Detect which cell encompasses the target text, then output its (x, y) center coordinate. 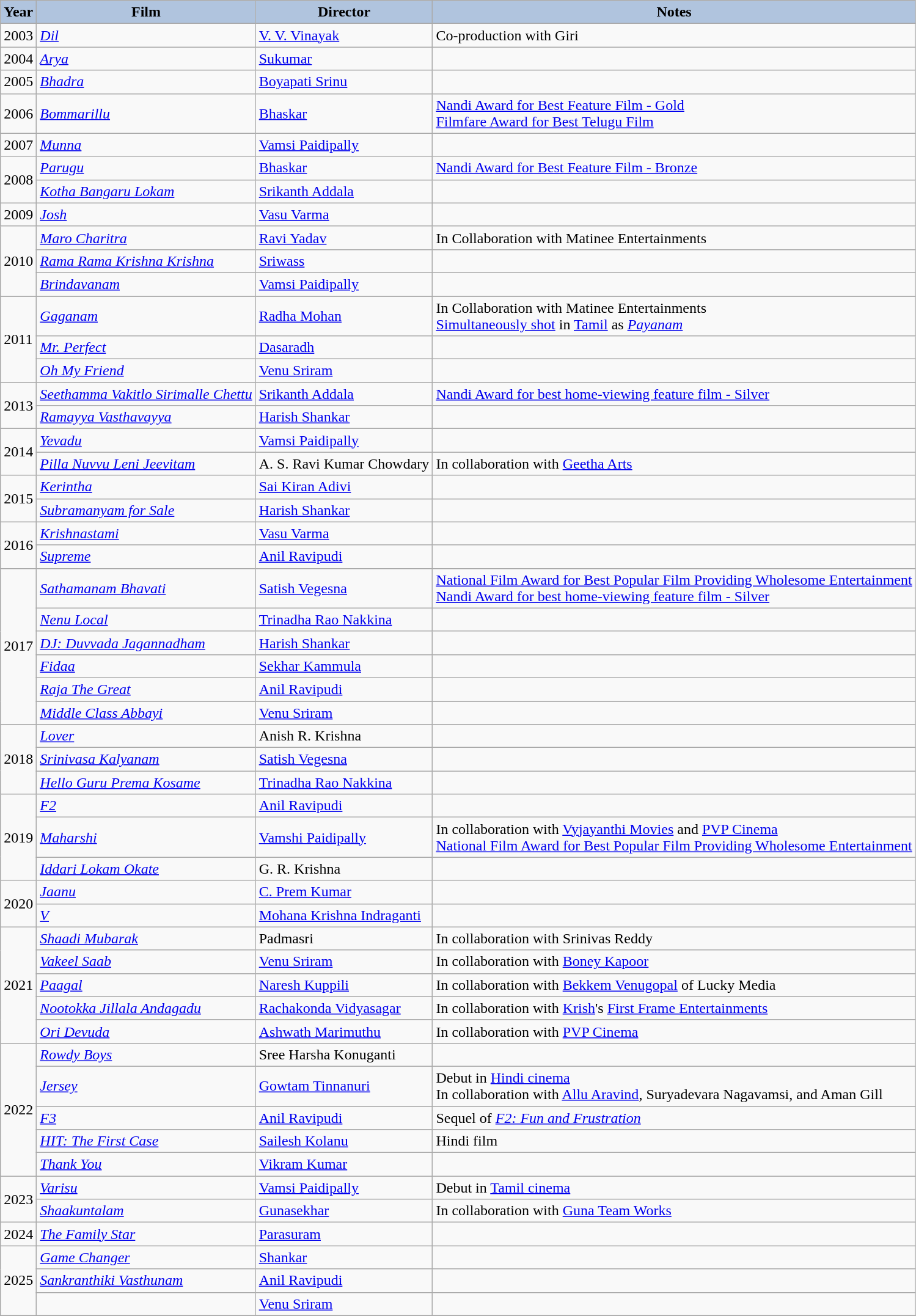
Middle Class Abbayi (146, 713)
G. R. Krishna (344, 869)
In collaboration with Guna Team Works (674, 1211)
Paagal (146, 985)
Nootokka Jillala Andagadu (146, 1008)
Dasaradh (344, 348)
In collaboration with Vyjayanthi Movies and PVP CinemaNational Film Award for Best Popular Film Providing Wholesome Entertainment (674, 837)
In collaboration with Krish's First Frame Entertainments (674, 1008)
In collaboration with Boney Kapoor (674, 962)
Kerintha (146, 487)
Sriwass (344, 261)
Debut in Tamil cinema (674, 1188)
Debut in Hindi cinemaIn collaboration with Allu Aravind, Suryadevara Nagavamsi, and Aman Gill (674, 1086)
Maro Charitra (146, 238)
Jaanu (146, 892)
In collaboration with PVP Cinema (674, 1031)
2023 (18, 1199)
2016 (18, 545)
Mohana Krishna Indraganti (344, 915)
Year (18, 12)
2008 (18, 180)
Maharshi (146, 837)
2003 (18, 35)
2017 (18, 646)
In Collaboration with Matinee EntertainmentsSimultaneously shot in Tamil as Payanam (674, 315)
Ashwath Marimuthu (344, 1031)
Gowtam Tinnanuri (344, 1086)
Ravi Yadav (344, 238)
Nandi Award for best home-viewing feature film - Silver (674, 394)
V. V. Vinayak (344, 35)
Ori Devuda (146, 1031)
Sailesh Kolanu (344, 1141)
Dil (146, 35)
Sai Kiran Adivi (344, 487)
F2 (146, 806)
Iddari Lokam Okate (146, 869)
DJ: Duvvada Jagannadham (146, 643)
2020 (18, 904)
Srinivasa Kalyanam (146, 759)
Sree Harsha Konuganti (344, 1055)
F3 (146, 1117)
Subramanyam for Sale (146, 510)
2014 (18, 452)
Game Changer (146, 1257)
2011 (18, 338)
Gunasekhar (344, 1211)
Fidaa (146, 666)
2024 (18, 1234)
Bommarillu (146, 114)
2022 (18, 1109)
Brindavanam (146, 284)
In Collaboration with Matinee Entertainments (674, 238)
Vakeel Saab (146, 962)
Naresh Kuppili (344, 985)
2010 (18, 261)
C. Prem Kumar (344, 892)
In collaboration with Geetha Arts (674, 464)
Padmasri (344, 938)
The Family Star (146, 1234)
2015 (18, 499)
Krishnastami (146, 533)
Thank You (146, 1164)
Oh My Friend (146, 371)
Pilla Nuvvu Leni Jeevitam (146, 464)
2021 (18, 985)
2018 (18, 759)
Rowdy Boys (146, 1055)
Parugu (146, 168)
Sankranthiki Vasthunam (146, 1281)
Radha Mohan (344, 315)
National Film Award for Best Popular Film Providing Wholesome EntertainmentNandi Award for best home-viewing feature film - Silver (674, 588)
Lover (146, 736)
Nandi Award for Best Feature Film - Bronze (674, 168)
Sekhar Kammula (344, 666)
2005 (18, 82)
Munna (146, 145)
Boyapati Srinu (344, 82)
V (146, 915)
In collaboration with Srinivas Reddy (674, 938)
Yevadu (146, 440)
A. S. Ravi Kumar Chowdary (344, 464)
Arya (146, 59)
Nenu Local (146, 620)
Seethamma Vakitlo Sirimalle Chettu (146, 394)
2013 (18, 406)
Hindi film (674, 1141)
2025 (18, 1281)
Raja The Great (146, 689)
Shaadi Mubarak (146, 938)
Hello Guru Prema Kosame (146, 783)
2007 (18, 145)
Bhadra (146, 82)
Shankar (344, 1257)
Anish R. Krishna (344, 736)
Varisu (146, 1188)
Director (344, 12)
Ramayya Vasthavayya (146, 417)
Josh (146, 214)
Vamshi Paidipally (344, 837)
Supreme (146, 557)
Sukumar (344, 59)
Sequel of F2: Fun and Frustration (674, 1117)
2019 (18, 837)
2009 (18, 214)
Parasuram (344, 1234)
In collaboration with Bekkem Venugopal of Lucky Media (674, 985)
Notes (674, 12)
Sathamanam Bhavati (146, 588)
2004 (18, 59)
Shaakuntalam (146, 1211)
HIT: The First Case (146, 1141)
Rachakonda Vidyasagar (344, 1008)
2006 (18, 114)
Mr. Perfect (146, 348)
Jersey (146, 1086)
Vikram Kumar (344, 1164)
Co-production with Giri (674, 35)
Gaganam (146, 315)
Rama Rama Krishna Krishna (146, 261)
Kotha Bangaru Lokam (146, 191)
Nandi Award for Best Feature Film - Gold Filmfare Award for Best Telugu Film (674, 114)
Film (146, 12)
